Extract the [x, y] coordinate from the center of the cell holding the provided text.  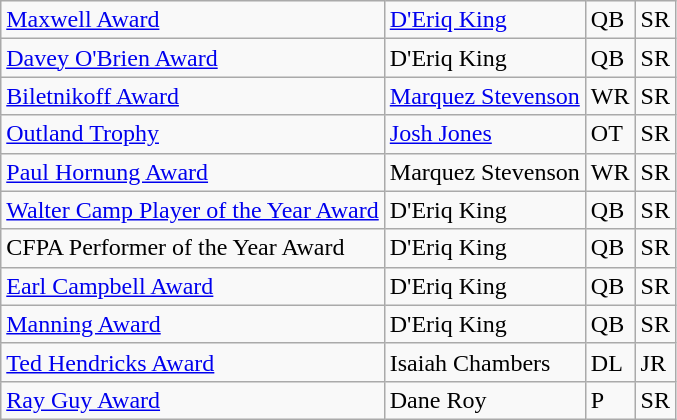
Davey O'Brien Award [193, 58]
Biletnikoff Award [193, 96]
Outland Trophy [193, 134]
Walter Camp Player of the Year Award [193, 210]
Paul Hornung Award [193, 172]
DL [610, 362]
Isaiah Chambers [484, 362]
OT [610, 134]
P [610, 400]
Earl Campbell Award [193, 286]
Ray Guy Award [193, 400]
JR [655, 362]
Manning Award [193, 324]
Ted Hendricks Award [193, 362]
Dane Roy [484, 400]
Maxwell Award [193, 20]
CFPA Performer of the Year Award [193, 248]
Josh Jones [484, 134]
